Search for the cell housing the specified text and yield its [X, Y] center coordinate. 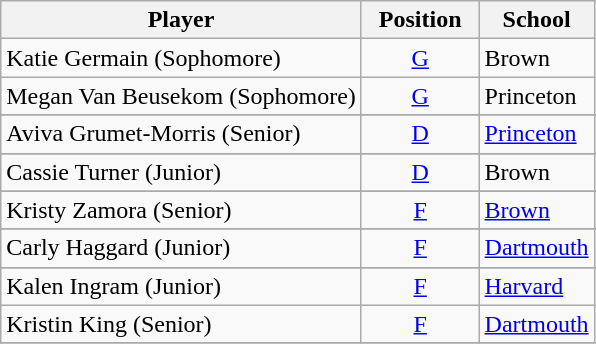
Kristy Zamora (Senior) [182, 210]
Katie Germain (Sophomore) [182, 58]
Kristin King (Senior) [182, 324]
Player [182, 20]
Cassie Turner (Junior) [182, 172]
Aviva Grumet-Morris (Senior) [182, 134]
Position [420, 20]
Kalen Ingram (Junior) [182, 286]
School [536, 20]
Megan Van Beusekom (Sophomore) [182, 96]
Carly Haggard (Junior) [182, 248]
Harvard [536, 286]
